Locate the cell with the specified text and output its [x, y] center coordinate. 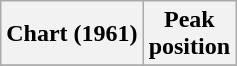
Peakposition [189, 34]
Chart (1961) [72, 34]
